Scan for the cell matching the given text and deliver its (x, y) coordinate at center. 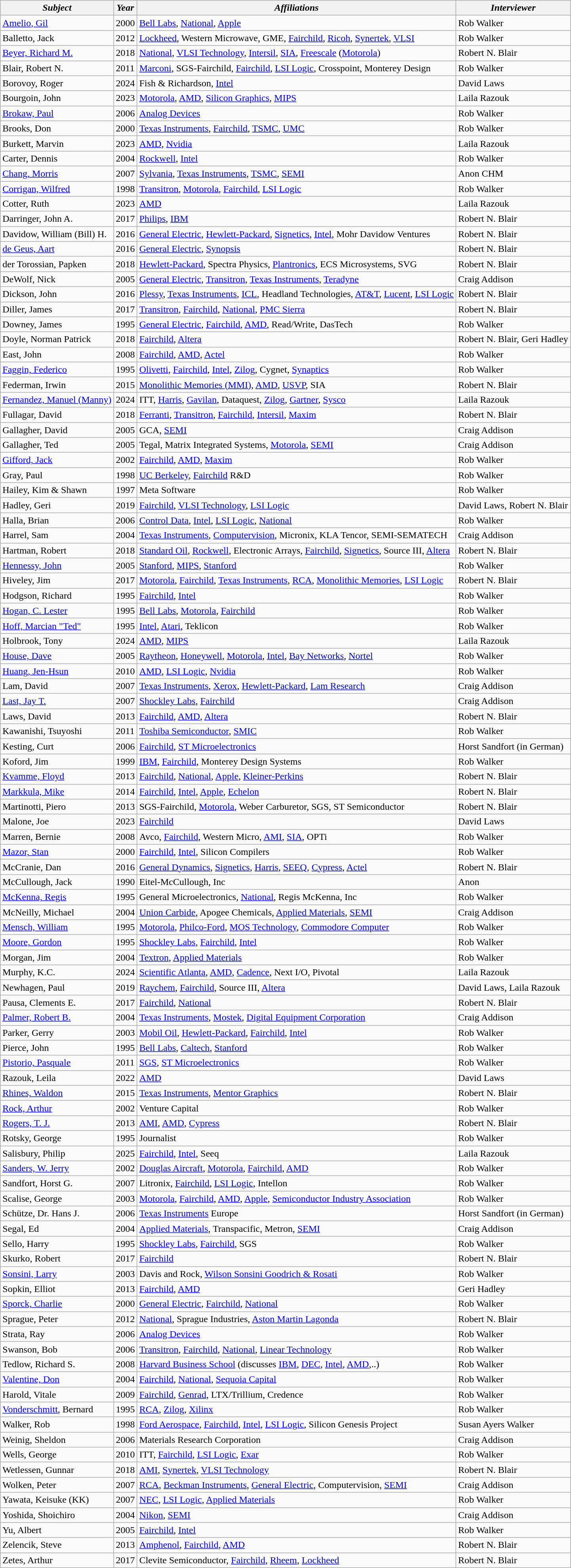
Harold, Vitale (57, 1394)
Interviewer (513, 8)
East, John (57, 354)
Motorola, AMD, Silicon Graphics, MIPS (296, 98)
Hiveley, Jim (57, 580)
Bell Labs, Motorola, Fairchild (296, 611)
Hartman, Robert (57, 550)
RCA, Beckman Instruments, General Electric, Computervision, SEMI (296, 1485)
Pistorio, Pasquale (57, 1063)
Fish & Richardson, Intel (296, 83)
Downey, James (57, 324)
Blair, Robert N. (57, 68)
General Electric, Hewlett-Packard, Signetics, Intel, Mohr Davidow Ventures (296, 234)
Motorola, Fairchild, Texas Instruments, RCA, Monolithic Memories, LSI Logic (296, 580)
Segal, Ed (57, 1229)
Federman, Irwin (57, 384)
Fairchild, Genrad, LTX/Trillium, Credence (296, 1394)
Fairchild, ST Microelectronics (296, 746)
Hadley, Geri (57, 505)
Balletto, Jack (57, 38)
Affiliations (296, 8)
Sanders, W. Jerry (57, 1168)
Murphy, K.C. (57, 972)
Stanford, MIPS, Stanford (296, 565)
Holbrook, Tony (57, 641)
Toshiba Semiconductor, SMIC (296, 731)
Fairchild, Altera (296, 339)
Rock, Arthur (57, 1108)
Transitron, Fairchild, National, Linear Technology (296, 1349)
Pierce, John (57, 1048)
NEC, LSI Logic, Applied Materials (296, 1500)
Texas Instruments, Xerox, Hewlett-Packard, Lam Research (296, 686)
Strata, Ray (57, 1334)
Shockley Labs, Fairchild, SGS (296, 1244)
General Electric, Fairchild, National (296, 1304)
Brooks, Don (57, 128)
Faggin, Federico (57, 369)
General Electric, Synopsis (296, 249)
Subject (57, 8)
de Geus, Aart (57, 249)
Cotter, Ruth (57, 204)
Diller, James (57, 309)
Rhines, Waldon (57, 1093)
Koford, Jim (57, 761)
Zelencik, Steve (57, 1545)
Bell Labs, Caltech, Stanford (296, 1048)
Ford Aerospace, Fairchild, Intel, LSI Logic, Silicon Genesis Project (296, 1425)
Gifford, Jack (57, 460)
ITT, Harris, Gavilan, Dataquest, Zilog, Gartner, Sysco (296, 400)
Walker, Rob (57, 1425)
Fairchild, Intel, Apple, Echelon (296, 792)
Salisbury, Philip (57, 1153)
General Electric, Fairchild, AMD, Read/Write, DasTech (296, 324)
Tedlow, Richard S. (57, 1364)
Tegal, Matrix Integrated Systems, Motorola, SEMI (296, 445)
SGS, ST Microelectronics (296, 1063)
Harrel, Sam (57, 535)
Pausa, Clements E. (57, 1003)
Kawanishi, Tsuyoshi (57, 731)
2009 (125, 1394)
Eitel-McCullough, Inc (296, 882)
Transitron, Motorola, Fairchild, LSI Logic (296, 189)
Wells, George (57, 1455)
Amphenol, Fairchild, AMD (296, 1545)
Schütze, Dr. Hans J. (57, 1214)
Sopkin, Elliot (57, 1289)
Fairchild, AMD, Actel (296, 354)
Dickson, John (57, 294)
Journalist (296, 1138)
Chang, Morris (57, 173)
Laws, David (57, 716)
Fullagar, David (57, 415)
2022 (125, 1078)
Davis and Rock, Wilson Sonsini Goodrich & Rosati (296, 1274)
Nikon, SEMI (296, 1515)
Huang, Jen-Hsun (57, 671)
National, Sprague Industries, Aston Martin Lagonda (296, 1319)
UC Berkeley, Fairchild R&D (296, 475)
Mazor, Stan (57, 852)
Monolithic Memories (MMI), AMD, USVP, SIA (296, 384)
General Microelectronics, National, Regis McKenna, Inc (296, 897)
Yoshida, Shoichiro (57, 1515)
David Laws, Laila Razouk (513, 988)
Doyle, Norman Patrick (57, 339)
Venture Capital (296, 1108)
Valentine, Don (57, 1379)
Newhagen, Paul (57, 988)
General Dynamics, Signetics, Harris, SEEQ, Cypress, Actel (296, 867)
Litronix, Fairchild, LSI Logic, Intellon (296, 1184)
Rogers, T. J. (57, 1123)
Sello, Harry (57, 1244)
Hailey, Kim & Shawn (57, 490)
Malone, Joe (57, 822)
Kvamme, Floyd (57, 776)
Davidow, William (Bill) H. (57, 234)
Plessy, Texas Instruments, ICL, Headland Technologies, AT&T, Lucent, LSI Logic (296, 294)
Markkula, Mike (57, 792)
Fairchild, VLSI Technology, LSI Logic (296, 505)
Anon (513, 882)
McCranie, Dan (57, 867)
Wolken, Peter (57, 1485)
Texas Instruments, Fairchild, TSMC, UMC (296, 128)
IBM, Fairchild, Monterey Design Systems (296, 761)
Fairchild, AMD, Maxim (296, 460)
Susan Ayers Walker (513, 1425)
Hodgson, Richard (57, 596)
Avco, Fairchild, Western Micro, AMI, SIA, OPTi (296, 837)
David Laws, Robert N. Blair (513, 505)
Fernandez, Manuel (Manny) (57, 400)
Fairchild, AMD (296, 1289)
der Torossian, Papken (57, 264)
Parker, Gerry (57, 1033)
Scalise, George (57, 1199)
Fairchild, AMD, Altera (296, 716)
Sporck, Charlie (57, 1304)
Carter, Dennis (57, 158)
Hogan, C. Lester (57, 611)
SGS-Fairchild, Motorola, Weber Carburetor, SGS, ST Semiconductor (296, 807)
Hennessy, John (57, 565)
Shockley Labs, Fairchild, Intel (296, 942)
Motorola, Fairchild, AMD, Apple, Semiconductor Industry Association (296, 1199)
Lam, David (57, 686)
Applied Materials, Transpacific, Metron, SEMI (296, 1229)
Gallagher, Ted (57, 445)
Palmer, Robert B. (57, 1018)
McKenna, Regis (57, 897)
Burkett, Marvin (57, 143)
Sylvania, Texas Instruments, TSMC, SEMI (296, 173)
Darringer, John A. (57, 219)
Vonderschmitt, Bernard (57, 1410)
Union Carbide, Apogee Chemicals, Applied Materials, SEMI (296, 912)
Fairchild, National (296, 1003)
Rotsky, George (57, 1138)
AMI, AMD, Cypress (296, 1123)
Lockheed, Western Microwave, GME, Fairchild, Ricoh, Synertek, VLSI (296, 38)
Fairchild, National, Sequoia Capital (296, 1379)
Wetlessen, Gunnar (57, 1470)
Marconi, SGS-Fairchild, Fairchild, LSI Logic, Crosspoint, Monterey Design (296, 68)
Shockley Labs, Fairchild (296, 701)
Zetes, Arthur (57, 1560)
Brokaw, Paul (57, 113)
AMD, LSI Logic, Nvidia (296, 671)
Yu, Albert (57, 1530)
Gallagher, David (57, 430)
1990 (125, 882)
Marren, Bernie (57, 837)
Moore, Gordon (57, 942)
General Electric, Transitron, Texas Instruments, Teradyne (296, 279)
Fairchild, Intel, Seeq (296, 1153)
Texas Instruments Europe (296, 1214)
Raytheon, Honeywell, Motorola, Intel, Bay Networks, Nortel (296, 656)
1997 (125, 490)
Geri Hadley (513, 1289)
Amelio, Gil (57, 23)
Mobil Oil, Hewlett-Packard, Fairchild, Intel (296, 1033)
Texas Instruments, Computervision, Micronix, KLA Tencor, SEMI-SEMATECH (296, 535)
Materials Research Corporation (296, 1440)
Mensch, William (57, 927)
Anon CHM (513, 173)
AMD, Nvidia (296, 143)
Fairchild, Intel, Silicon Compilers (296, 852)
AMI, Synertek, VLSI Technology (296, 1470)
Morgan, Jim (57, 957)
Intel, Atari, Teklicon (296, 626)
Halla, Brian (57, 520)
Skurko, Robert (57, 1259)
Textron, Applied Materials (296, 957)
ITT, Fairchild, LSI Logic, Exar (296, 1455)
Philips, IBM (296, 219)
Last, Jay T. (57, 701)
GCA, SEMI (296, 430)
Olivetti, Fairchild, Intel, Zilog, Cygnet, Synaptics (296, 369)
Raychem, Fairchild, Source III, Altera (296, 988)
McCullough, Jack (57, 882)
Bourgoin, John (57, 98)
Douglas Aircraft, Motorola, Fairchild, AMD (296, 1168)
1999 (125, 761)
Borovoy, Roger (57, 83)
Control Data, Intel, LSI Logic, National (296, 520)
Robert N. Blair, Geri Hadley (513, 339)
Kesting, Curt (57, 746)
AMD, MIPS (296, 641)
Texas Instruments, Mentor Graphics (296, 1093)
Texas Instruments, Mostek, Digital Equipment Corporation (296, 1018)
Weinig, Sheldon (57, 1440)
Corrigan, Wilfred (57, 189)
Yawata, Keisuke (KK) (57, 1500)
Rockwell, Intel (296, 158)
Sandfort, Horst G. (57, 1184)
2025 (125, 1153)
Hoff, Marcian "Ted" (57, 626)
DeWolf, Nick (57, 279)
Scientific Atlanta, AMD, Cadence, Next I/O, Pivotal (296, 972)
Year (125, 8)
McNeilly, Michael (57, 912)
Fairchild, National, Apple, Kleiner-Perkins (296, 776)
RCA, Zilog, Xilinx (296, 1410)
Clevite Semiconductor, Fairchild, Rheem, Lockheed (296, 1560)
Bell Labs, National, Apple (296, 23)
Gray, Paul (57, 475)
Harvard Business School (discusses IBM, DEC, Intel, AMD,..) (296, 1364)
Beyer, Richard M. (57, 53)
Ferranti, Transitron, Fairchild, Intersil, Maxim (296, 415)
Sprague, Peter (57, 1319)
Hewlett-Packard, Spectra Physics, Plantronics, ECS Microsystems, SVG (296, 264)
2014 (125, 792)
Motorola, Philco-Ford, MOS Technology, Commodore Computer (296, 927)
Martinotti, Piero (57, 807)
National, VLSI Technology, Intersil, SIA, Freescale (Motorola) (296, 53)
Swanson, Bob (57, 1349)
House, Dave (57, 656)
Transitron, Fairchild, National, PMC Sierra (296, 309)
Standard Oil, Rockwell, Electronic Arrays, Fairchild, Signetics, Source III, Altera (296, 550)
Meta Software (296, 490)
Sonsini, Larry (57, 1274)
Razouk, Leila (57, 1078)
